Capture the cell that displays the provided text and extract its (X, Y) central coordinate. 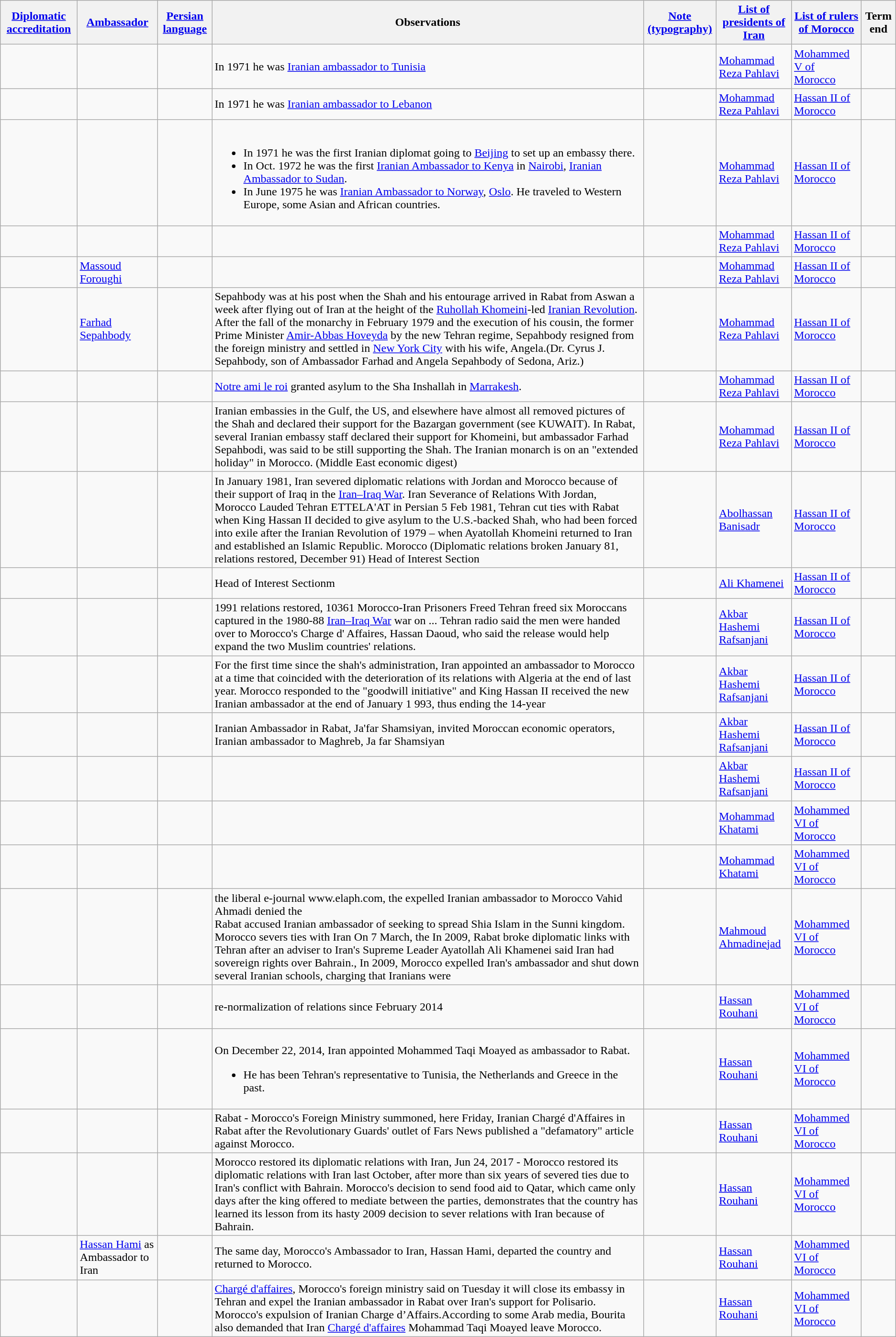
Hassan Hami as Ambassador to Iran (117, 1258)
List of presidents of Iran (754, 22)
Mahmoud Ahmadinejad (754, 937)
Diplomatic accreditation (39, 22)
re-normalization of relations since February 2014 (428, 1007)
Head of Interest Sectionm (428, 583)
Term end (879, 22)
Massoud Foroughi (117, 272)
Ambassador (117, 22)
In 1971 he was Iranian ambassador to Tunisia (428, 67)
Iranian Ambassador in Rabat, Ja'far Shamsiyan, invited Moroccan economic operators, Iranian ambassador to Maghreb, Ja far Shamsiyan (428, 735)
Farhad Sepahbody (117, 329)
Ali Khamenei (754, 583)
In 1971 he was Iranian ambassador to Lebanon (428, 104)
Notre ami le roi granted asylum to the Sha Inshallah in Marrakesh. (428, 386)
The same day, Morocco's Ambassador to Iran, Hassan Hami, departed the country and returned to Morocco. (428, 1258)
Note (typography) (680, 22)
List of rulers of Morocco (827, 22)
Observations (428, 22)
Mohammed V of Morocco (827, 67)
Abolhassan Banisadr (754, 519)
Persian language (185, 22)
